Scan for the cell matching the given text and deliver its [x, y] coordinate at center. 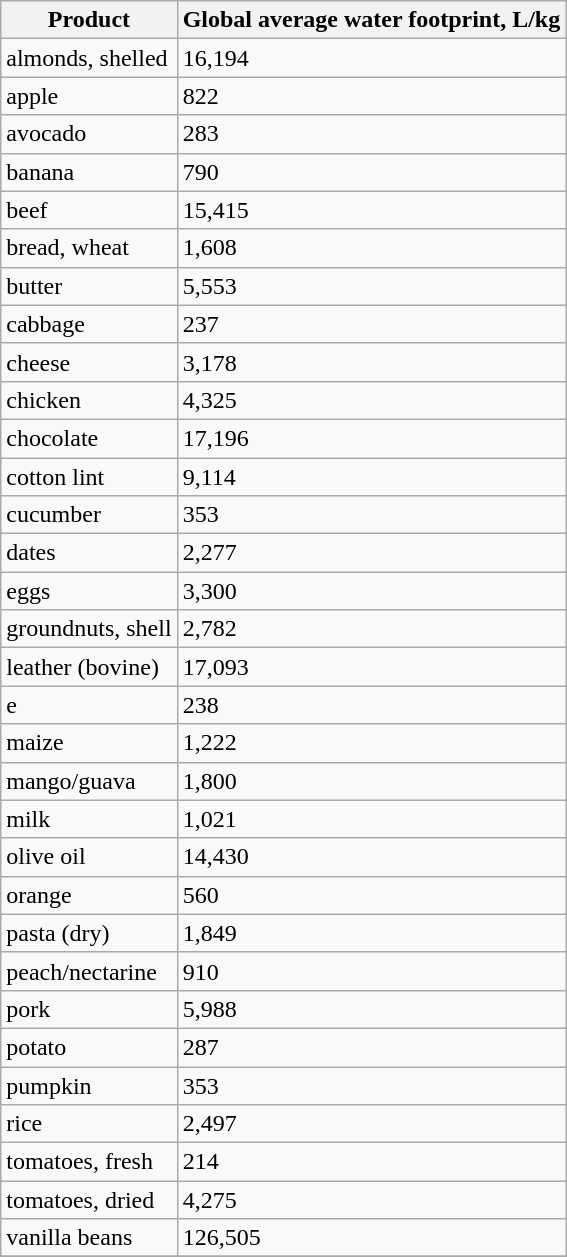
237 [372, 324]
cheese [89, 362]
560 [372, 895]
butter [89, 286]
5,988 [372, 1009]
tomatoes, fresh [89, 1162]
Product [89, 20]
cabbage [89, 324]
1,021 [372, 819]
16,194 [372, 58]
214 [372, 1162]
banana [89, 172]
eggs [89, 591]
olive oil [89, 857]
orange [89, 895]
17,196 [372, 438]
vanilla beans [89, 1238]
chocolate [89, 438]
3,300 [372, 591]
790 [372, 172]
mango/guava [89, 781]
1,222 [372, 743]
238 [372, 705]
1,849 [372, 933]
pasta (dry) [89, 933]
910 [372, 971]
4,275 [372, 1200]
1,800 [372, 781]
287 [372, 1047]
14,430 [372, 857]
pumpkin [89, 1085]
avocado [89, 134]
almonds, shelled [89, 58]
groundnuts, shell [89, 629]
dates [89, 553]
peach/nectarine [89, 971]
9,114 [372, 477]
cotton lint [89, 477]
15,415 [372, 210]
822 [372, 96]
2,782 [372, 629]
potato [89, 1047]
3,178 [372, 362]
beef [89, 210]
e [89, 705]
leather (bovine) [89, 667]
rice [89, 1124]
Global average water footprint, L/kg [372, 20]
126,505 [372, 1238]
283 [372, 134]
4,325 [372, 400]
2,277 [372, 553]
2,497 [372, 1124]
apple [89, 96]
milk [89, 819]
1,608 [372, 248]
chicken [89, 400]
maize [89, 743]
bread, wheat [89, 248]
17,093 [372, 667]
5,553 [372, 286]
cucumber [89, 515]
pork [89, 1009]
tomatoes, dried [89, 1200]
